Pinpoint the cell where the given text exists, returning its [x, y] midpoint coordinate. 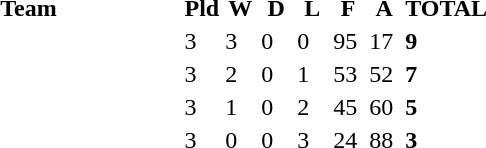
95 [348, 41]
60 [384, 107]
45 [348, 107]
17 [384, 41]
52 [384, 74]
53 [348, 74]
